Return [X, Y] of the center of cell containing provided text 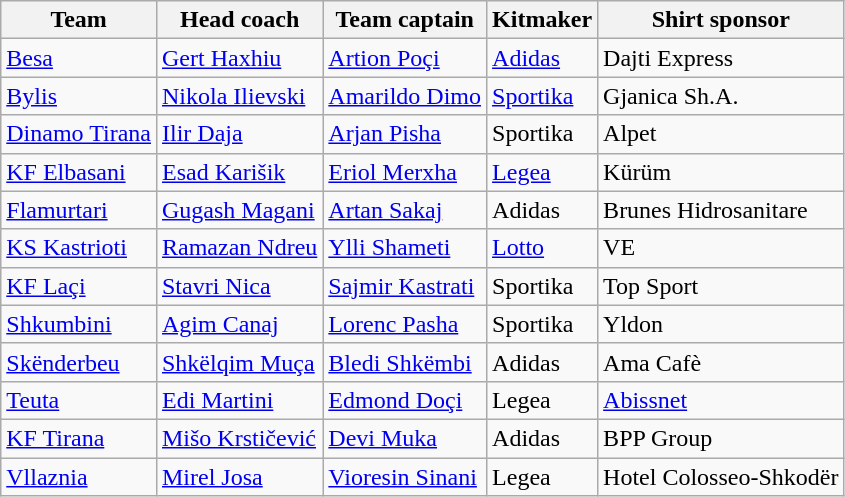
Artion Poçi [405, 58]
Yldon [721, 324]
Amarildo Dimo [405, 96]
Devi Muka [405, 438]
Sajmir Kastrati [405, 286]
Eriol Merxha [405, 172]
Mišo Krstičević [239, 438]
Nikola Ilievski [239, 96]
Team captain [405, 20]
Esad Karišik [239, 172]
Ama Cafè [721, 362]
Edmond Doçi [405, 400]
Skënderbeu [79, 362]
Alpet [721, 134]
Dinamo Tirana [79, 134]
Dajti Express [721, 58]
Vioresin Sinani [405, 477]
KF Elbasani [79, 172]
Abissnet [721, 400]
Brunes Hidrosanitare [721, 210]
Stavri Nica [239, 286]
Lotto [542, 248]
Gert Haxhiu [239, 58]
Gugash Magani [239, 210]
Teuta [79, 400]
Vllaznia [79, 477]
Arjan Pisha [405, 134]
Hotel Colosseo-Shkodër [721, 477]
Head coach [239, 20]
Artan Sakaj [405, 210]
Bylis [79, 96]
KF Tirana [79, 438]
Agim Canaj [239, 324]
KS Kastrioti [79, 248]
Gjanica Sh.A. [721, 96]
Edi Martini [239, 400]
Shkëlqim Muça [239, 362]
Shkumbini [79, 324]
Kürüm [721, 172]
Ylli Shameti [405, 248]
Shirt sponsor [721, 20]
Team [79, 20]
Mirel Josa [239, 477]
Bledi Shkëmbi [405, 362]
Kitmaker [542, 20]
Lorenc Pasha [405, 324]
BPP Group [721, 438]
KF Laçi [79, 286]
VE [721, 248]
Ilir Daja [239, 134]
Ramazan Ndreu [239, 248]
Top Sport [721, 286]
Flamurtari [79, 210]
Besa [79, 58]
